From the cell containing the given text, extract its center point as [x, y] coordinate. 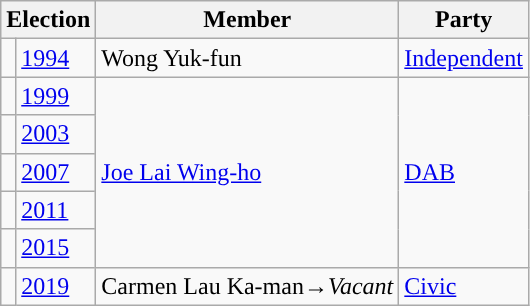
1999 [56, 96]
Joe Lai Wing-ho [248, 172]
2019 [56, 286]
Party [464, 20]
DAB [464, 172]
Member [248, 20]
Carmen Lau Ka-man→Vacant [248, 286]
1994 [56, 58]
2007 [56, 172]
Civic [464, 286]
2015 [56, 248]
Election [48, 20]
2003 [56, 134]
Independent [464, 58]
Wong Yuk-fun [248, 58]
2011 [56, 210]
